Search for the cell housing the specified text and yield its [X, Y] center coordinate. 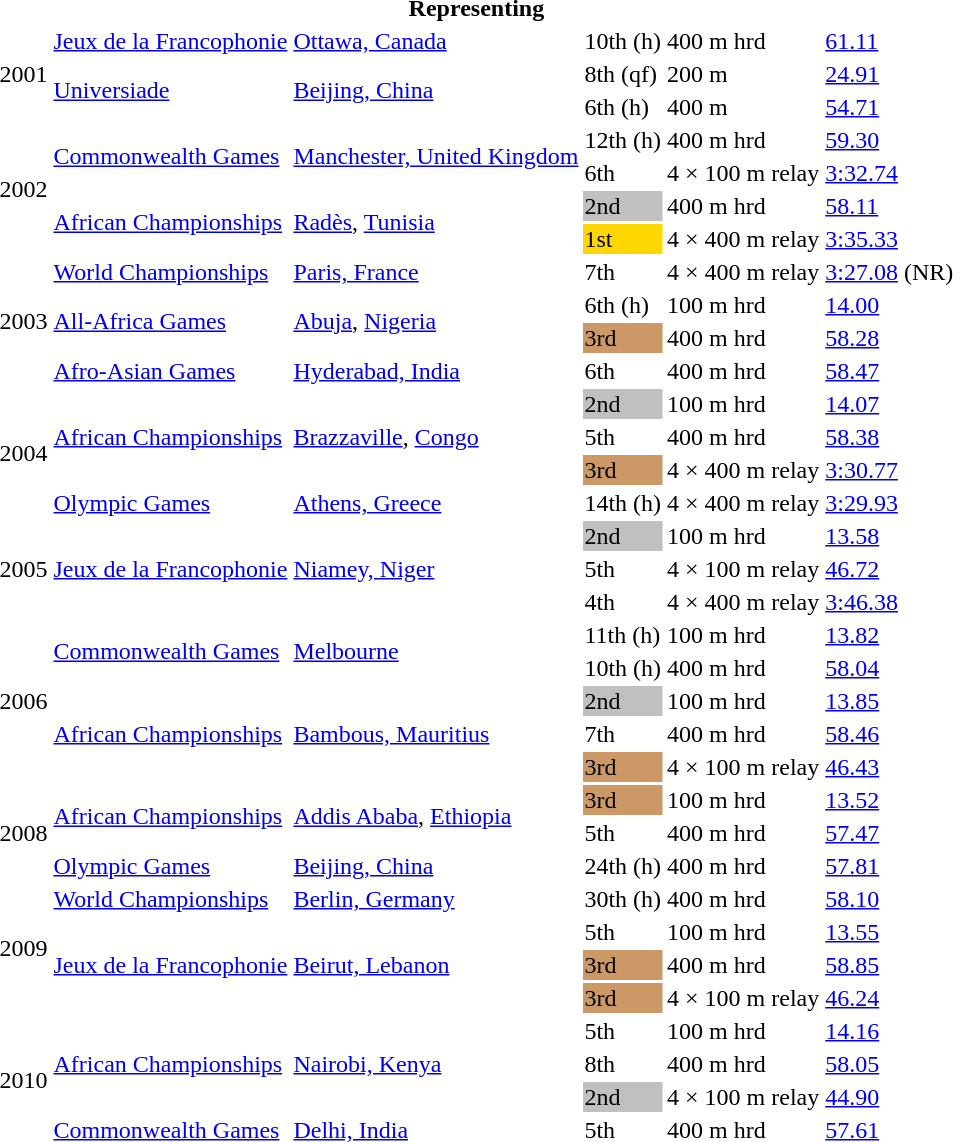
Brazzaville, Congo [436, 437]
14th (h) [623, 503]
Manchester, United Kingdom [436, 156]
Bambous, Mauritius [436, 734]
8th (qf) [623, 74]
Niamey, Niger [436, 569]
Paris, France [436, 272]
Beirut, Lebanon [436, 965]
4th [623, 602]
400 m [744, 107]
Nairobi, Kenya [436, 1064]
Abuja, Nigeria [436, 322]
Ottawa, Canada [436, 41]
Athens, Greece [436, 503]
30th (h) [623, 899]
11th (h) [623, 635]
1st [623, 239]
Hyderabad, India [436, 371]
12th (h) [623, 140]
Radès, Tunisia [436, 222]
All-Africa Games [170, 322]
Addis Ababa, Ethiopia [436, 816]
8th [623, 1064]
Universiade [170, 90]
Afro-Asian Games [170, 371]
Melbourne [436, 652]
24th (h) [623, 866]
Berlin, Germany [436, 899]
200 m [744, 74]
